Pinpoint the cell where the given text exists, returning its [x, y] midpoint coordinate. 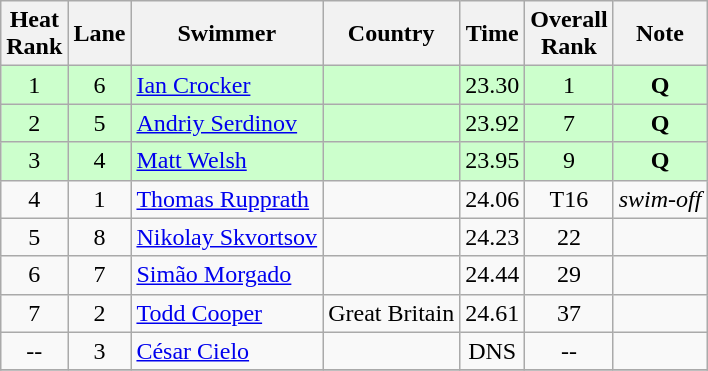
Simão Morgado [227, 275]
23.92 [492, 123]
Great Britain [392, 313]
Country [392, 34]
Ian Crocker [227, 85]
DNS [492, 351]
OverallRank [569, 34]
Nikolay Skvortsov [227, 237]
swim-off [660, 199]
Todd Cooper [227, 313]
César Cielo [227, 351]
23.30 [492, 85]
T16 [569, 199]
24.06 [492, 199]
29 [569, 275]
24.61 [492, 313]
23.95 [492, 161]
9 [569, 161]
8 [100, 237]
Note [660, 34]
Time [492, 34]
Lane [100, 34]
Swimmer [227, 34]
24.23 [492, 237]
22 [569, 237]
Matt Welsh [227, 161]
Thomas Rupprath [227, 199]
Andriy Serdinov [227, 123]
Heat Rank [34, 34]
24.44 [492, 275]
37 [569, 313]
